Scan for the cell matching the given text and deliver its [x, y] coordinate at center. 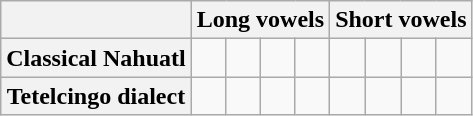
Classical Nahuatl [96, 58]
Tetelcingo dialect [96, 96]
Long vowels [260, 20]
Short vowels [401, 20]
